Extract the (X, Y) coordinate from the center of the cell holding the provided text.  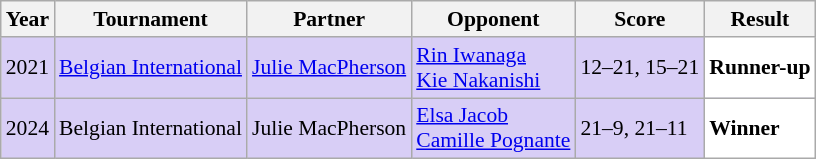
Winner (760, 128)
Elsa Jacob Camille Pognante (493, 128)
Rin Iwanaga Kie Nakanishi (493, 68)
2024 (28, 128)
Score (640, 19)
2021 (28, 68)
Runner-up (760, 68)
Year (28, 19)
Result (760, 19)
Tournament (150, 19)
Partner (329, 19)
Opponent (493, 19)
12–21, 15–21 (640, 68)
21–9, 21–11 (640, 128)
